Search for the cell housing the specified text and yield its [X, Y] center coordinate. 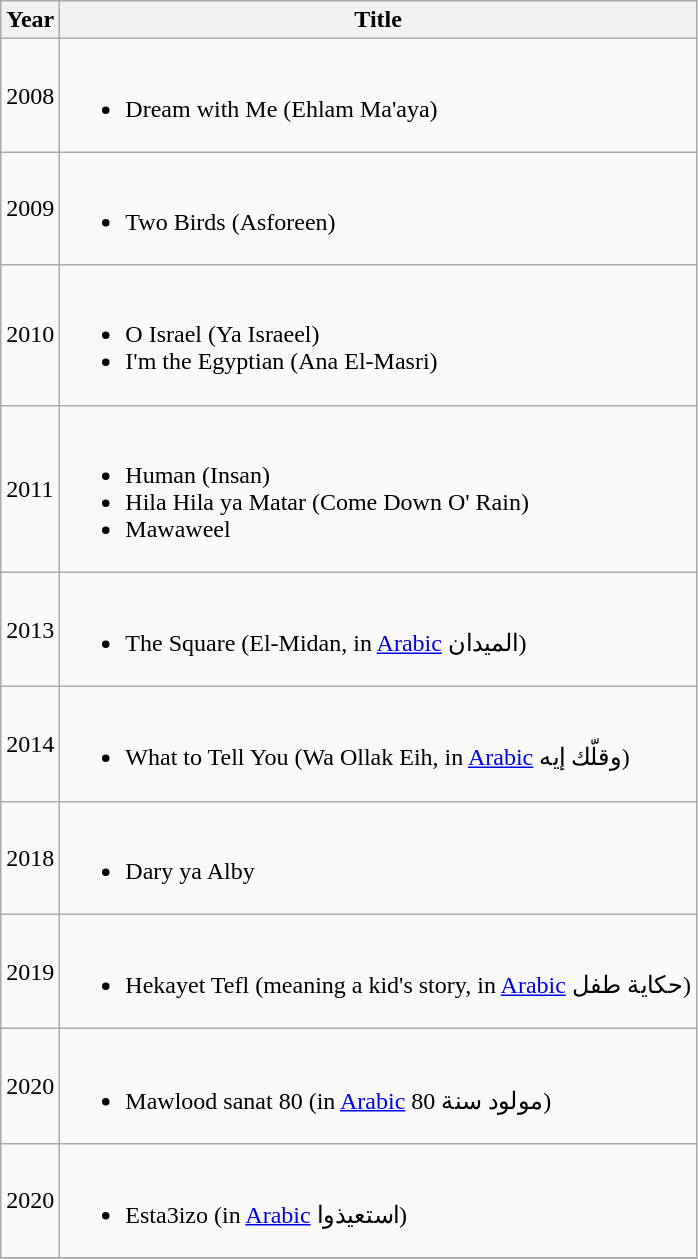
Hekayet Tefl (meaning a kid's story, in Arabic حكاية طفل) [378, 972]
Title [378, 20]
Human (Insan)Hila Hila ya Matar (Come Down O' Rain)Mawaweel [378, 488]
Two Birds (Asforeen) [378, 208]
2011 [30, 488]
Esta3izo (in Arabic استعيذوا) [378, 1200]
2013 [30, 630]
Dary ya Alby [378, 858]
2019 [30, 972]
Year [30, 20]
2009 [30, 208]
O Israel (Ya Israeel)I'm the Egyptian (Ana El-Masri) [378, 335]
Mawlood sanat 80 (in Arabic مولود سنة 80) [378, 1086]
What to Tell You (Wa Ollak Eih, in Arabic وقلّك إيه) [378, 744]
2010 [30, 335]
Dream with Me (Ehlam Ma'aya) [378, 96]
2008 [30, 96]
2018 [30, 858]
The Square (El-Midan, in Arabic الميدان) [378, 630]
2014 [30, 744]
